From the cell containing the given text, extract its center point as (x, y) coordinate. 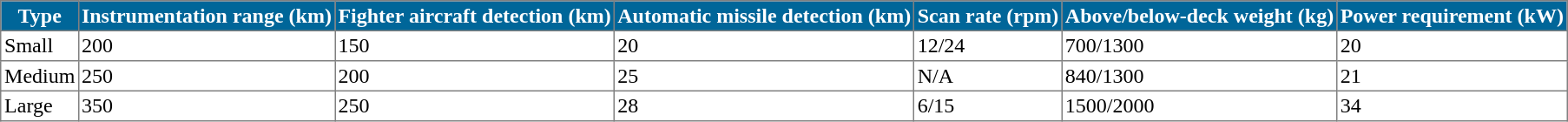
28 (764, 105)
6/15 (988, 105)
840/1300 (1200, 76)
34 (1452, 105)
700/1300 (1200, 45)
1500/2000 (1200, 105)
Medium (40, 76)
Scan rate (rpm) (988, 16)
21 (1452, 76)
Type (40, 16)
Fighter aircraft detection (km) (475, 16)
Automatic missile detection (km) (764, 16)
150 (475, 45)
Small (40, 45)
N/A (988, 76)
Above/below-deck weight (kg) (1200, 16)
Instrumentation range (km) (207, 16)
350 (207, 105)
Large (40, 105)
25 (764, 76)
12/24 (988, 45)
Power requirement (kW) (1452, 16)
